Search for the cell housing the specified text and yield its (X, Y) center coordinate. 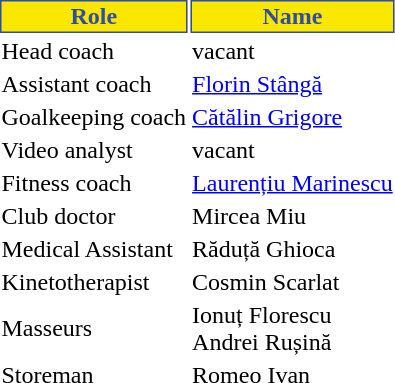
Kinetotherapist (94, 282)
Club doctor (94, 216)
Goalkeeping coach (94, 117)
Masseurs (94, 328)
Fitness coach (94, 183)
Ionuț Florescu Andrei Rușină (293, 328)
Head coach (94, 51)
Mircea Miu (293, 216)
Assistant coach (94, 84)
Video analyst (94, 150)
Laurențiu Marinescu (293, 183)
Role (94, 16)
Florin Stângă (293, 84)
Cătălin Grigore (293, 117)
Răduță Ghioca (293, 249)
Name (293, 16)
Cosmin Scarlat (293, 282)
Medical Assistant (94, 249)
